Determine the (x, y) coordinate at the center of the cell enclosing the given text.  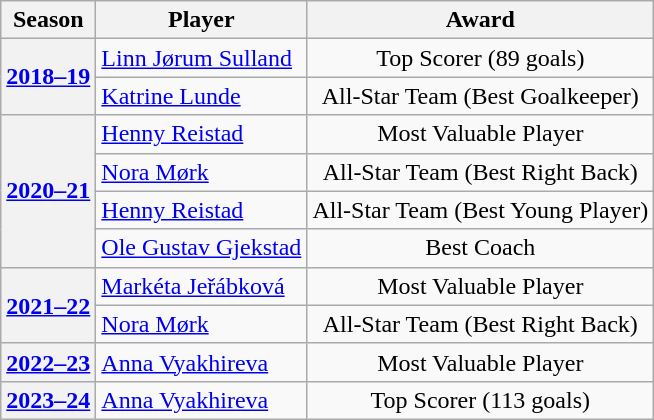
All-Star Team (Best Goalkeeper) (480, 96)
Top Scorer (113 goals) (480, 400)
Award (480, 20)
All-Star Team (Best Young Player) (480, 210)
2020–21 (48, 191)
Top Scorer (89 goals) (480, 58)
Best Coach (480, 248)
2018–19 (48, 77)
Linn Jørum Sulland (202, 58)
2022–23 (48, 362)
2021–22 (48, 305)
Markéta Jeřábková (202, 286)
2023–24 (48, 400)
Player (202, 20)
Ole Gustav Gjekstad (202, 248)
Season (48, 20)
Katrine Lunde (202, 96)
